Capture the cell that displays the provided text and extract its (x, y) central coordinate. 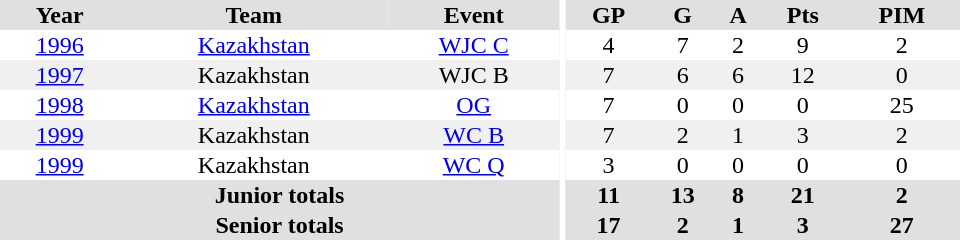
25 (902, 105)
Junior totals (280, 195)
4 (608, 45)
PIM (902, 15)
Team (254, 15)
Senior totals (280, 225)
27 (902, 225)
21 (803, 195)
G (682, 15)
WC Q (474, 165)
11 (608, 195)
WJC C (474, 45)
8 (738, 195)
A (738, 15)
9 (803, 45)
17 (608, 225)
Year (60, 15)
GP (608, 15)
Pts (803, 15)
OG (474, 105)
1997 (60, 75)
Event (474, 15)
13 (682, 195)
WJC B (474, 75)
WC B (474, 135)
1998 (60, 105)
12 (803, 75)
1996 (60, 45)
